Find where the given text appears and provide that cell's center as [X, Y] coordinate. 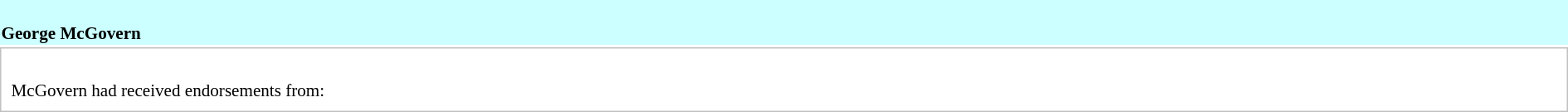
McGovern had received endorsements from: [784, 80]
George McGovern [784, 22]
